From the cell containing the given text, extract its center point as (x, y) coordinate. 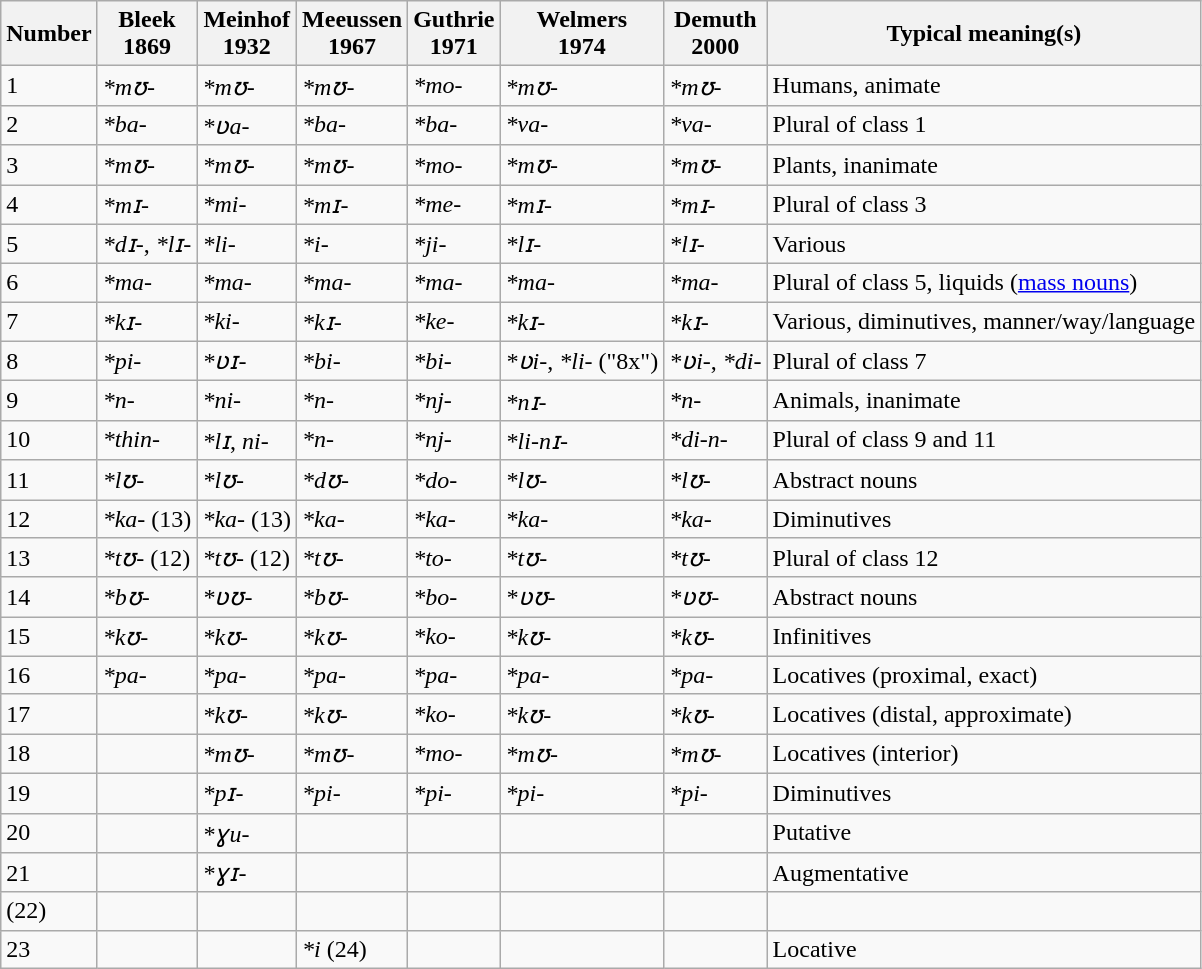
*do- (454, 480)
15 (49, 637)
20 (49, 833)
Augmentative (984, 873)
7 (49, 322)
Various, diminutives, manner/way/language (984, 322)
3 (49, 165)
1 (49, 86)
*ʋi-, *di- (716, 361)
12 (49, 519)
Humans, animate (984, 86)
5 (49, 244)
*di-n- (716, 440)
Bleek1869 (147, 34)
8 (49, 361)
*ʋɪ- (247, 361)
Meinhof1932 (247, 34)
Number (49, 34)
Plants, inanimate (984, 165)
19 (49, 793)
23 (49, 949)
Plural of class 12 (984, 558)
Locative (984, 949)
18 (49, 754)
*ɣɪ- (247, 873)
10 (49, 440)
Locatives (interior) (984, 754)
Animals, inanimate (984, 401)
Plural of class 1 (984, 125)
*ki- (247, 322)
Putative (984, 833)
Meeussen1967 (352, 34)
*mi- (247, 204)
Various (984, 244)
*i (24) (352, 949)
Guthrie1971 (454, 34)
*li-nɪ- (582, 440)
*ʋa- (247, 125)
14 (49, 597)
*li- (247, 244)
*pɪ- (247, 793)
Plural of class 9 and 11 (984, 440)
*ni- (247, 401)
11 (49, 480)
*ʋi-, *li- ("8x") (582, 361)
*ɣu- (247, 833)
6 (49, 283)
*ji- (454, 244)
13 (49, 558)
*dʊ- (352, 480)
4 (49, 204)
21 (49, 873)
2 (49, 125)
*bo- (454, 597)
17 (49, 714)
*ke- (454, 322)
Locatives (proximal, exact) (984, 675)
Plural of class 5, liquids (mass nouns) (984, 283)
*me- (454, 204)
Plural of class 7 (984, 361)
Welmers1974 (582, 34)
9 (49, 401)
Typical meaning(s) (984, 34)
Demuth2000 (716, 34)
*nɪ- (582, 401)
*i- (352, 244)
16 (49, 675)
(22) (49, 911)
Infinitives (984, 637)
*to- (454, 558)
*dɪ-, *lɪ- (147, 244)
Locatives (distal, approximate) (984, 714)
*thin- (147, 440)
*lɪ, ni- (247, 440)
Plural of class 3 (984, 204)
